For the text-containing cell, return its midpoint in [X, Y] coordinate format. 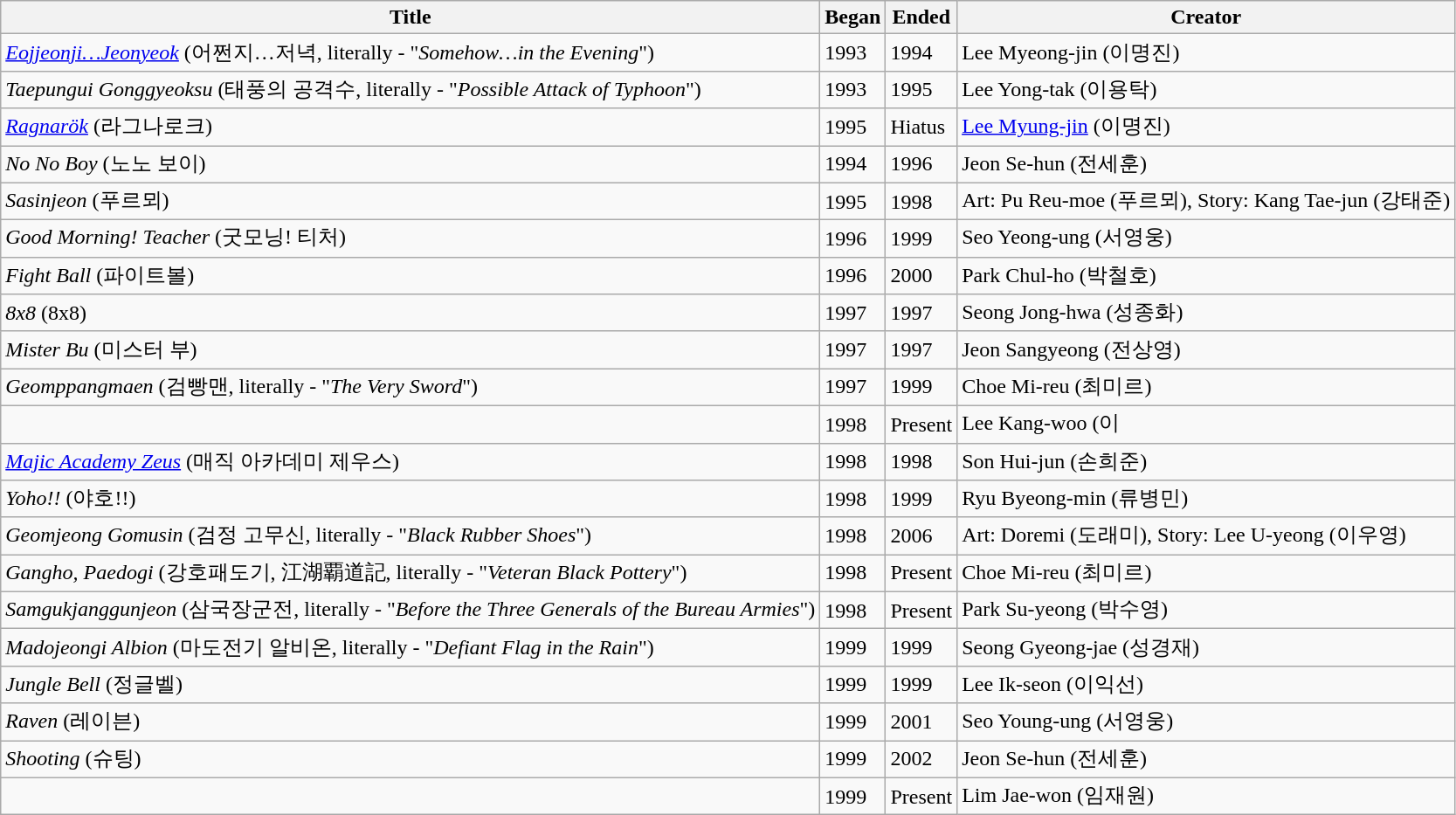
Eojjeonji…Jeonyeok (어쩐지…저녁, literally - "Somehow…in the Evening") [411, 52]
Ryu Byeong-min (류병민) [1206, 500]
Seo Yeong-ung (서영웅) [1206, 239]
Lee Ik-seon (이익선) [1206, 685]
Sasinjeon (푸르뫼) [411, 201]
Yoho!! (야호!!) [411, 500]
Madojeongi Albion (마도전기 알비온, literally - "Defiant Flag in the Rain") [411, 648]
Taepungui Gonggyeoksu (태풍의 공격수, literally - "Possible Attack of Typhoon") [411, 89]
Art: Pu Reu-moe (푸르뫼), Story: Kang Tae-jun (강태준) [1206, 201]
No No Boy (노노 보이) [411, 164]
Park Chul-ho (박철호) [1206, 276]
8x8 (8x8) [411, 313]
Shooting (슈팅) [411, 760]
Seong Gyeong-jae (성경재) [1206, 648]
Lee Myung-jin (이명진) [1206, 128]
Creator [1206, 17]
Mister Bu (미스터 부) [411, 349]
2002 [921, 760]
Lee Myeong-jin (이명진) [1206, 52]
2000 [921, 276]
Lim Jae-won (임재원) [1206, 797]
2006 [921, 536]
Ended [921, 17]
Park Su-yeong (박수영) [1206, 610]
2001 [921, 722]
Seo Young-ung (서영웅) [1206, 722]
Geomppangmaen (검빵맨, literally - "The Very Sword") [411, 388]
Lee Yong-tak (이용탁) [1206, 89]
Seong Jong-hwa (성종화) [1206, 313]
Fight Ball (파이트볼) [411, 276]
Jeon Sangyeong (전상영) [1206, 349]
Gangho, Paedogi (강호패도기, 江湖覇道記, literally - "Veteran Black Pottery") [411, 573]
Samgukjanggunjeon (삼국장군전, literally - "Before the Three Generals of the Bureau Armies") [411, 610]
Art: Doremi (도래미), Story: Lee U-yeong (이우영) [1206, 536]
Lee Kang-woo (이 [1206, 425]
Son Hui-jun (손희준) [1206, 461]
Majic Academy Zeus (매직 아카데미 제우스) [411, 461]
Hiatus [921, 128]
Geomjeong Gomusin (검정 고무신, literally - "Black Rubber Shoes") [411, 536]
Began [852, 17]
Good Morning! Teacher (굿모닝! 티처) [411, 239]
Ragnarök (라그나로크) [411, 128]
Title [411, 17]
Jungle Bell (정글벨) [411, 685]
Raven (레이븐) [411, 722]
